For the text-containing cell, return its midpoint in [X, Y] coordinate format. 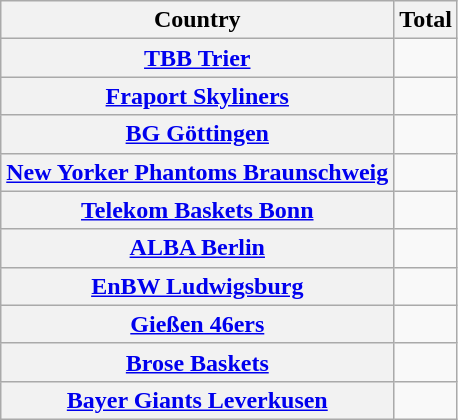
Gießen 46ers [198, 324]
Telekom Baskets Bonn [198, 210]
Bayer Giants Leverkusen [198, 400]
Brose Baskets [198, 362]
BG Göttingen [198, 134]
TBB Trier [198, 58]
New Yorker Phantoms Braunschweig [198, 172]
Country [198, 20]
Total [426, 20]
ALBA Berlin [198, 248]
Fraport Skyliners [198, 96]
EnBW Ludwigsburg [198, 286]
